Output the [X, Y] coordinate of the center of the cell containing the given text.  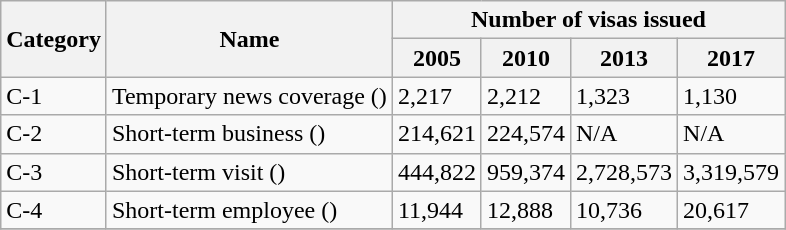
444,822 [436, 172]
Short-term business () [249, 134]
20,617 [732, 210]
11,944 [436, 210]
2,728,573 [624, 172]
2,212 [526, 96]
2,217 [436, 96]
Category [54, 39]
Short-term employee () [249, 210]
C-3 [54, 172]
Short-term visit () [249, 172]
2017 [732, 58]
Temporary news coverage () [249, 96]
1,130 [732, 96]
224,574 [526, 134]
214,621 [436, 134]
959,374 [526, 172]
2010 [526, 58]
2013 [624, 58]
Number of visas issued [588, 20]
1,323 [624, 96]
2005 [436, 58]
Name [249, 39]
3,319,579 [732, 172]
C-1 [54, 96]
C-4 [54, 210]
12,888 [526, 210]
10,736 [624, 210]
C-2 [54, 134]
